Determine the (x, y) coordinate at the center of the cell enclosing the given text.  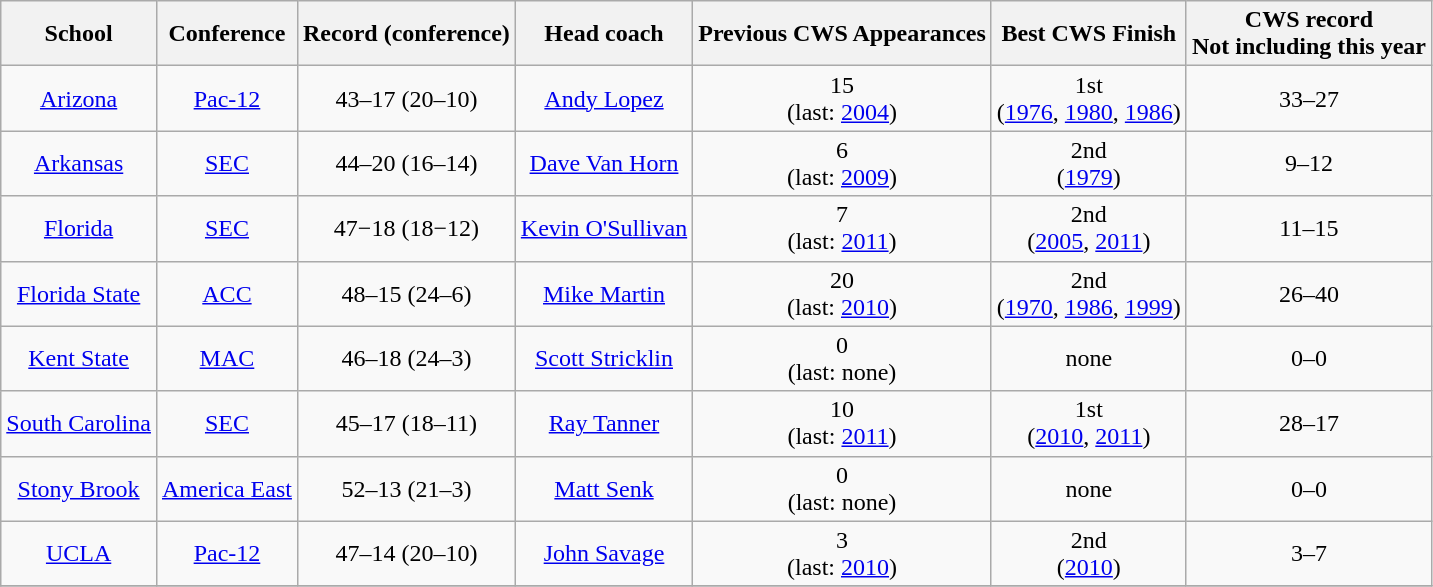
2nd(2010) (1088, 554)
Florida State (79, 294)
Matt Senk (604, 488)
UCLA (79, 554)
3–7 (1308, 554)
1st(2010, 2011) (1088, 424)
Arkansas (79, 164)
9–12 (1308, 164)
1st(1976, 1980, 1986) (1088, 98)
Ray Tanner (604, 424)
26–40 (1308, 294)
33–27 (1308, 98)
Dave Van Horn (604, 164)
2nd(1979) (1088, 164)
Previous CWS Appearances (842, 34)
6(last: 2009) (842, 164)
Stony Brook (79, 488)
11–15 (1308, 228)
Conference (226, 34)
20(last: 2010) (842, 294)
2nd(2005, 2011) (1088, 228)
Florida (79, 228)
44–20 (16–14) (406, 164)
28–17 (1308, 424)
47–14 (20–10) (406, 554)
School (79, 34)
Scott Stricklin (604, 358)
7(last: 2011) (842, 228)
South Carolina (79, 424)
CWS recordNot including this year (1308, 34)
3(last: 2010) (842, 554)
Record (conference) (406, 34)
ACC (226, 294)
Head coach (604, 34)
Arizona (79, 98)
Andy Lopez (604, 98)
John Savage (604, 554)
48–15 (24–6) (406, 294)
MAC (226, 358)
America East (226, 488)
45–17 (18–11) (406, 424)
2nd(1970, 1986, 1999) (1088, 294)
Mike Martin (604, 294)
47−18 (18−12) (406, 228)
Kevin O'Sullivan (604, 228)
Kent State (79, 358)
52–13 (21–3) (406, 488)
10(last: 2011) (842, 424)
43–17 (20–10) (406, 98)
Best CWS Finish (1088, 34)
15(last: 2004) (842, 98)
46–18 (24–3) (406, 358)
